For the text-containing cell, return its midpoint in (X, Y) coordinate format. 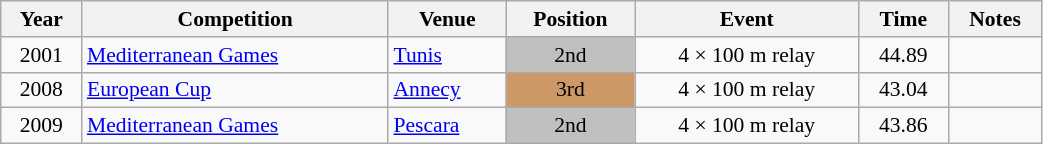
2009 (42, 126)
43.86 (904, 126)
Competition (236, 19)
2001 (42, 55)
Tunis (447, 55)
Notes (995, 19)
Pescara (447, 126)
Time (904, 19)
2008 (42, 90)
Annecy (447, 90)
Position (570, 19)
44.89 (904, 55)
3rd (570, 90)
Year (42, 19)
Venue (447, 19)
43.04 (904, 90)
Event (747, 19)
European Cup (236, 90)
